Capture the cell that displays the provided text and extract its [X, Y] central coordinate. 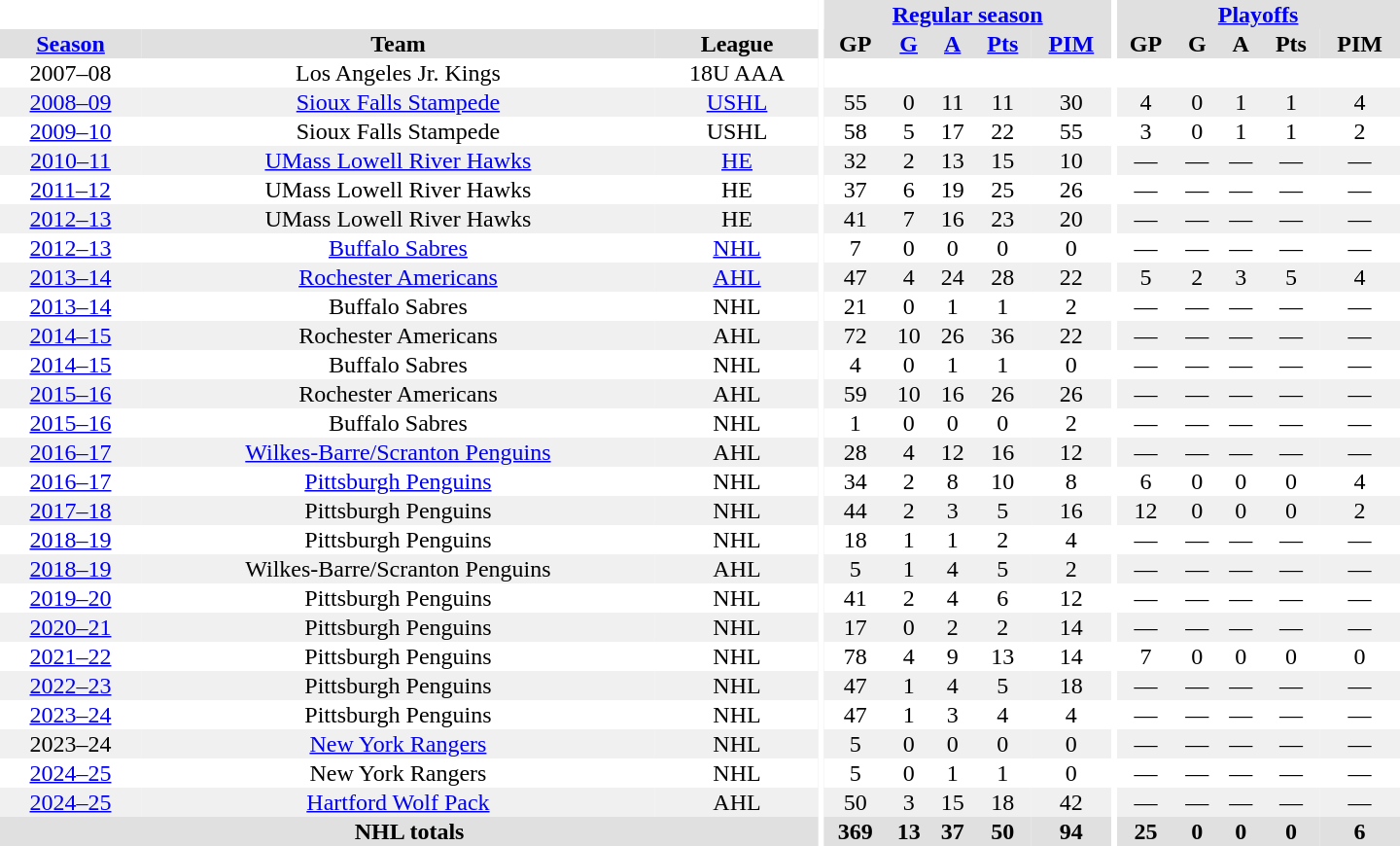
2019–20 [70, 598]
369 [856, 831]
59 [856, 394]
Team [399, 44]
2022–23 [70, 686]
2008–09 [70, 102]
2011–12 [70, 190]
24 [953, 277]
2010–11 [70, 160]
NHL totals [409, 831]
2020–21 [70, 627]
2017–18 [70, 511]
Hartford Wolf Pack [399, 802]
94 [1071, 831]
36 [1002, 335]
78 [856, 656]
42 [1071, 802]
2009–10 [70, 131]
18U AAA [737, 73]
34 [856, 481]
2007–08 [70, 73]
Los Angeles Jr. Kings [399, 73]
9 [953, 656]
44 [856, 511]
19 [953, 190]
2021–22 [70, 656]
League [737, 44]
Season [70, 44]
Playoffs [1258, 15]
20 [1071, 219]
58 [856, 131]
23 [1002, 219]
30 [1071, 102]
21 [856, 306]
Regular season [967, 15]
72 [856, 335]
32 [856, 160]
